Pinpoint the cell where the given text exists, returning its (X, Y) midpoint coordinate. 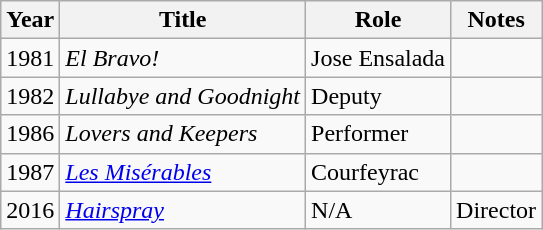
Performer (378, 134)
Title (183, 20)
Les Misérables (183, 172)
Notes (496, 20)
El Bravo! (183, 58)
Hairspray (183, 210)
1987 (30, 172)
1986 (30, 134)
2016 (30, 210)
Lullabye and Goodnight (183, 96)
1981 (30, 58)
Courfeyrac (378, 172)
Lovers and Keepers (183, 134)
Deputy (378, 96)
Director (496, 210)
1982 (30, 96)
Role (378, 20)
Jose Ensalada (378, 58)
Year (30, 20)
N/A (378, 210)
